Return (X, Y) of the center of cell containing provided text 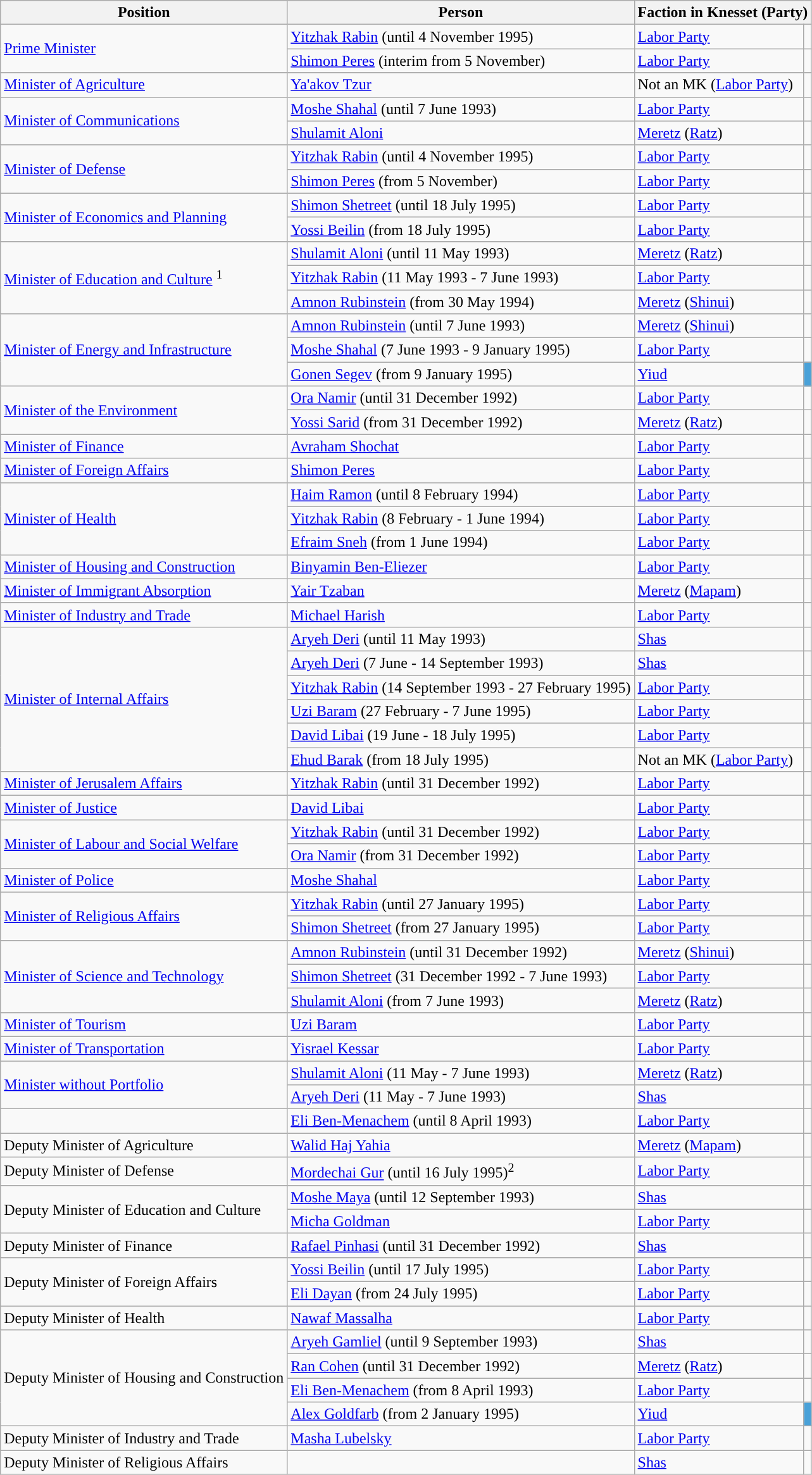
Shimon Shetreet (31 December 1992 - 7 June 1993) (461, 976)
Yossi Sarid (from 31 December 1992) (461, 422)
Michael Harish (461, 615)
Deputy Minister of Education and Culture (144, 1209)
Haim Ramon (until 8 February 1994) (461, 494)
Yair Tzaban (461, 591)
Minister of Jerusalem Affairs (144, 784)
Yossi Beilin (from 18 July 1995) (461, 229)
Aryeh Gamliel (until 9 September 1993) (461, 1342)
Shulamit Aloni (from 7 June 1993) (461, 1000)
Avraham Shochat (461, 446)
Minister of Energy and Infrastructure (144, 350)
Moshe Shahal (until 7 June 1993) (461, 109)
Minister of Science and Technology (144, 976)
Deputy Minister of Finance (144, 1245)
Minister of Justice (144, 808)
Walid Haj Yahia (461, 1145)
Ran Cohen (until 31 December 1992) (461, 1366)
Aryeh Deri (until 11 May 1993) (461, 639)
Shimon Shetreet (from 27 January 1995) (461, 928)
Minister of Communications (144, 121)
Yisrael Kessar (461, 1048)
Deputy Minister of Defense (144, 1171)
Ya'akov Tzur (461, 85)
Minister of Tourism (144, 1024)
Yitzhak Rabin (14 September 1993 - 27 February 1995) (461, 687)
Minister of Internal Affairs (144, 699)
Minister of the Environment (144, 410)
Minister of Police (144, 880)
Deputy Minister of Agriculture (144, 1145)
Eli Ben-Menachem (from 8 April 1993) (461, 1390)
Position (144, 13)
Uzi Baram (27 February - 7 June 1995) (461, 712)
Rafael Pinhasi (until 31 December 1992) (461, 1245)
Deputy Minister of Housing and Construction (144, 1378)
Shulamit Aloni (until 11 May 1993) (461, 253)
David Libai (461, 808)
Moshe Shahal (461, 880)
Amnon Rubinstein (until 31 December 1992) (461, 952)
David Libai (19 June - 18 July 1995) (461, 736)
Masha Lubelsky (461, 1438)
Aryeh Deri (7 June - 14 September 1993) (461, 663)
Amnon Rubinstein (until 7 June 1993) (461, 326)
Moshe Shahal (7 June 1993 - 9 January 1995) (461, 350)
Minister of Economics and Planning (144, 217)
Deputy Minister of Religious Affairs (144, 1462)
Minister of Education and Culture 1 (144, 277)
Mordechai Gur (until 16 July 1995)2 (461, 1171)
Minister of Industry and Trade (144, 615)
Minister of Defense (144, 169)
Efraim Sneh (from 1 June 1994) (461, 543)
Moshe Maya (until 12 September 1993) (461, 1197)
Minister of Foreign Affairs (144, 470)
Nawaf Massalha (461, 1318)
Shimon Peres (461, 470)
Aryeh Deri (11 May - 7 June 1993) (461, 1097)
Ehud Barak (from 18 July 1995) (461, 760)
Minister of Religious Affairs (144, 916)
Ora Namir (from 31 December 1992) (461, 856)
Minister without Portfolio (144, 1085)
Person (461, 13)
Minister of Housing and Construction (144, 567)
Yitzhak Rabin (8 February - 1 June 1994) (461, 518)
Eli Dayan (from 24 July 1995) (461, 1294)
Gonen Segev (from 9 January 1995) (461, 374)
Shimon Peres (interim from 5 November) (461, 61)
Eli Ben-Menachem (until 8 April 1993) (461, 1121)
Binyamin Ben-Eliezer (461, 567)
Shulamit Aloni (461, 133)
Yossi Beilin (until 17 July 1995) (461, 1269)
Amnon Rubinstein (from 30 May 1994) (461, 302)
Prime Minister (144, 49)
Minister of Finance (144, 446)
Faction in Knesset (Party) (723, 13)
Yitzhak Rabin (11 May 1993 - 7 June 1993) (461, 277)
Uzi Baram (461, 1024)
Micha Goldman (461, 1221)
Deputy Minister of Industry and Trade (144, 1438)
Minister of Health (144, 518)
Shulamit Aloni (11 May - 7 June 1993) (461, 1073)
Shimon Peres (from 5 November) (461, 181)
Shimon Shetreet (until 18 July 1995) (461, 205)
Minister of Labour and Social Welfare (144, 844)
Minister of Immigrant Absorption (144, 591)
Minister of Agriculture (144, 85)
Minister of Transportation (144, 1048)
Deputy Minister of Foreign Affairs (144, 1281)
Ora Namir (until 31 December 1992) (461, 398)
Yitzhak Rabin (until 27 January 1995) (461, 904)
Deputy Minister of Health (144, 1318)
Alex Goldfarb (from 2 January 1995) (461, 1414)
